Return the (X, Y) coordinate for the center point of the cell that contains the specified text.  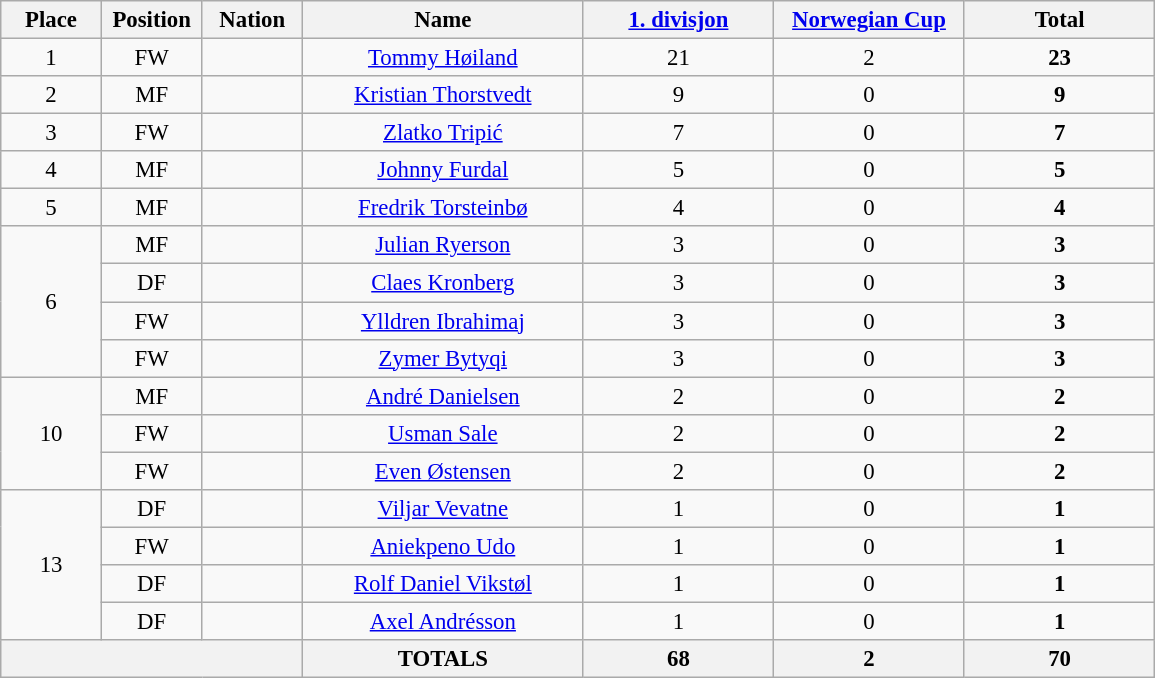
Usman Sale (444, 433)
6 (52, 301)
Norwegian Cup (870, 20)
13 (52, 565)
Zlatko Tripić (444, 133)
68 (678, 659)
Johnny Furdal (444, 170)
Place (52, 20)
Fredrik Torsteinbø (444, 208)
Rolf Daniel Vikstøl (444, 584)
Julian Ryerson (444, 245)
Aniekpeno Udo (444, 546)
70 (1060, 659)
Total (1060, 20)
Position (152, 20)
21 (678, 58)
Even Østensen (444, 471)
Tommy Høiland (444, 58)
23 (1060, 58)
1. divisjon (678, 20)
Viljar Vevatne (444, 509)
Name (444, 20)
Kristian Thorstvedt (444, 95)
Claes Kronberg (444, 283)
Nation (252, 20)
Ylldren Ibrahimaj (444, 321)
Zymer Bytyqi (444, 358)
TOTALS (444, 659)
10 (52, 434)
André Danielsen (444, 396)
Axel Andrésson (444, 621)
